From the cell containing the given text, extract its center point as (x, y) coordinate. 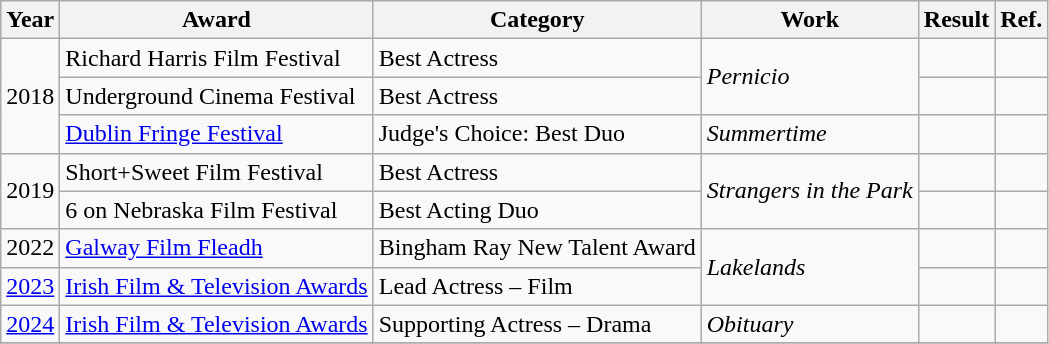
2018 (30, 96)
Ref. (1022, 20)
Pernicio (810, 77)
Short+Sweet Film Festival (216, 172)
Underground Cinema Festival (216, 96)
Work (810, 20)
Lakelands (810, 267)
Summertime (810, 134)
Dublin Fringe Festival (216, 134)
6 on Nebraska Film Festival (216, 210)
Award (216, 20)
2019 (30, 191)
Judge's Choice: Best Duo (537, 134)
2024 (30, 324)
Category (537, 20)
Supporting Actress – Drama (537, 324)
Result (956, 20)
Strangers in the Park (810, 191)
Galway Film Fleadh (216, 248)
Best Acting Duo (537, 210)
2023 (30, 286)
2022 (30, 248)
Richard Harris Film Festival (216, 58)
Lead Actress – Film (537, 286)
Bingham Ray New Talent Award (537, 248)
Year (30, 20)
Obituary (810, 324)
